Scan for the cell matching the given text and deliver its [X, Y] coordinate at center. 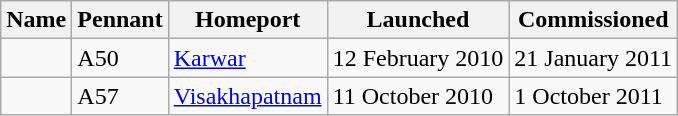
A50 [120, 58]
11 October 2010 [418, 96]
Name [36, 20]
Visakhapatnam [248, 96]
Karwar [248, 58]
Launched [418, 20]
12 February 2010 [418, 58]
1 October 2011 [594, 96]
Pennant [120, 20]
A57 [120, 96]
Commissioned [594, 20]
21 January 2011 [594, 58]
Homeport [248, 20]
